Locate the cell with the specified text and output its [X, Y] center coordinate. 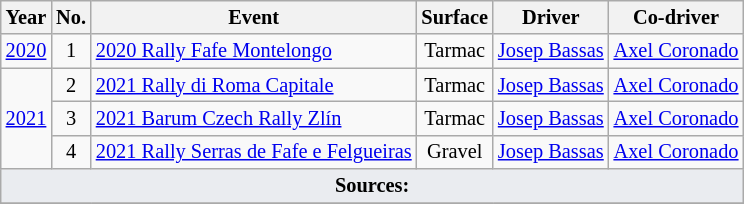
2021 [26, 118]
No. [71, 17]
Gravel [455, 152]
2020 [26, 51]
2021 Rally Serras de Fafe e Felgueiras [254, 152]
Driver [551, 17]
2021 Rally di Roma Capitale [254, 85]
1 [71, 51]
2020 Rally Fafe Montelongo [254, 51]
Co-driver [676, 17]
4 [71, 152]
Sources: [372, 186]
Event [254, 17]
Surface [455, 17]
2021 Barum Czech Rally Zlín [254, 118]
2 [71, 85]
3 [71, 118]
Year [26, 17]
